Scan for the cell matching the given text and deliver its [x, y] coordinate at center. 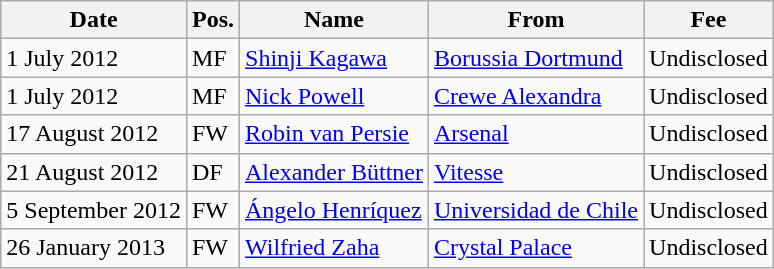
Alexander Büttner [334, 172]
Vitesse [536, 172]
Date [94, 20]
5 September 2012 [94, 210]
Crystal Palace [536, 248]
Ángelo Henríquez [334, 210]
Wilfried Zaha [334, 248]
Crewe Alexandra [536, 96]
Shinji Kagawa [334, 58]
17 August 2012 [94, 134]
From [536, 20]
Fee [709, 20]
Universidad de Chile [536, 210]
Nick Powell [334, 96]
Arsenal [536, 134]
Name [334, 20]
Pos. [212, 20]
21 August 2012 [94, 172]
26 January 2013 [94, 248]
Borussia Dortmund [536, 58]
Robin van Persie [334, 134]
DF [212, 172]
